Capture the cell that displays the provided text and extract its [X, Y] central coordinate. 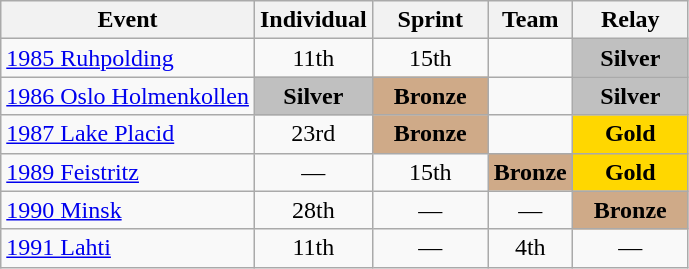
Sprint [430, 20]
Individual [313, 20]
Relay [630, 20]
1986 Oslo Holmenkollen [128, 96]
1985 Ruhpolding [128, 58]
4th [530, 248]
Event [128, 20]
23rd [313, 134]
1990 Minsk [128, 210]
Team [530, 20]
1989 Feistritz [128, 172]
28th [313, 210]
1991 Lahti [128, 248]
1987 Lake Placid [128, 134]
